Provide the (x, y) coordinate of the cell's center where the given text is located.  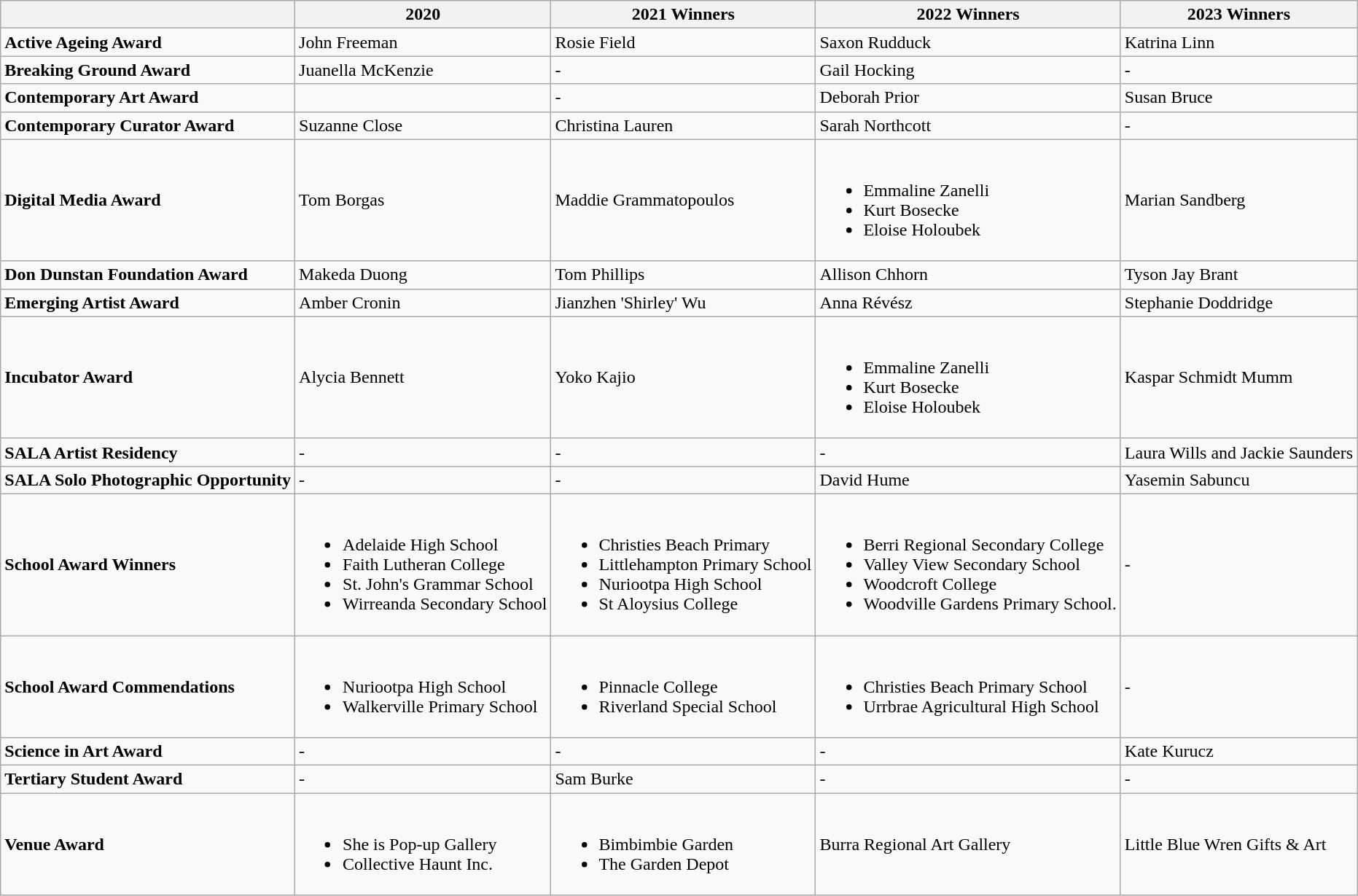
Don Dunstan Foundation Award (148, 275)
Kate Kurucz (1238, 752)
Christies Beach Primary SchoolUrrbrae Agricultural High School (968, 687)
School Award Commendations (148, 687)
Jianzhen 'Shirley' Wu (684, 303)
Deborah Prior (968, 98)
Stephanie Doddridge (1238, 303)
Breaking Ground Award (148, 70)
Kaspar Schmidt Mumm (1238, 378)
Pinnacle CollegeRiverland Special School (684, 687)
SALA Solo Photographic Opportunity (148, 480)
Science in Art Award (148, 752)
Katrina Linn (1238, 42)
Berri Regional Secondary CollegeValley View Secondary SchoolWoodcroft CollegeWoodville Gardens Primary School. (968, 564)
Susan Bruce (1238, 98)
Alycia Bennett (423, 378)
Contemporary Art Award (148, 98)
David Hume (968, 480)
Christina Lauren (684, 125)
Christies Beach PrimaryLittlehampton Primary SchoolNuriootpa High SchoolSt Aloysius College (684, 564)
Venue Award (148, 844)
Tertiary Student Award (148, 779)
2021 Winners (684, 15)
Rosie Field (684, 42)
Allison Chhorn (968, 275)
Amber Cronin (423, 303)
Little Blue Wren Gifts & Art (1238, 844)
John Freeman (423, 42)
Tyson Jay Brant (1238, 275)
Burra Regional Art Gallery (968, 844)
Emerging Artist Award (148, 303)
Contemporary Curator Award (148, 125)
Yoko Kajio (684, 378)
Nuriootpa High SchoolWalkerville Primary School (423, 687)
SALA Artist Residency (148, 452)
School Award Winners (148, 564)
Incubator Award (148, 378)
Bimbimbie GardenThe Garden Depot (684, 844)
Anna Révész (968, 303)
Juanella McKenzie (423, 70)
Digital Media Award (148, 200)
Active Ageing Award (148, 42)
Sarah Northcott (968, 125)
Sam Burke (684, 779)
Tom Phillips (684, 275)
Laura Wills and Jackie Saunders (1238, 452)
Suzanne Close (423, 125)
Adelaide High SchoolFaith Lutheran CollegeSt. John's Grammar SchoolWirreanda Secondary School (423, 564)
Tom Borgas (423, 200)
She is Pop-up GalleryCollective Haunt Inc. (423, 844)
Marian Sandberg (1238, 200)
Gail Hocking (968, 70)
Makeda Duong (423, 275)
2022 Winners (968, 15)
2020 (423, 15)
Saxon Rudduck (968, 42)
2023 Winners (1238, 15)
Maddie Grammatopoulos (684, 200)
Yasemin Sabuncu (1238, 480)
